Return the [X, Y] coordinate for the center point of the cell that contains the specified text.  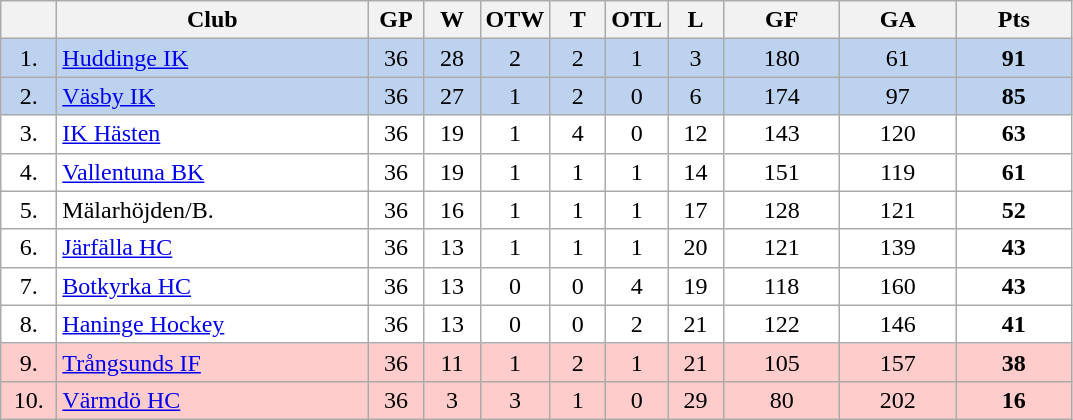
3. [29, 134]
91 [1014, 58]
174 [782, 96]
85 [1014, 96]
5. [29, 210]
63 [1014, 134]
6. [29, 248]
Vallentuna BK [212, 172]
Club [212, 20]
143 [782, 134]
Värmdö HC [212, 400]
IK Hästen [212, 134]
L [696, 20]
6 [696, 96]
4. [29, 172]
139 [898, 248]
Pts [1014, 20]
Trångsunds IF [212, 362]
160 [898, 286]
27 [452, 96]
W [452, 20]
128 [782, 210]
1. [29, 58]
11 [452, 362]
Botkyrka HC [212, 286]
12 [696, 134]
GF [782, 20]
17 [696, 210]
Mälarhöjden/B. [212, 210]
146 [898, 324]
OTW [515, 20]
120 [898, 134]
29 [696, 400]
52 [1014, 210]
10. [29, 400]
105 [782, 362]
8. [29, 324]
2. [29, 96]
119 [898, 172]
28 [452, 58]
38 [1014, 362]
157 [898, 362]
Väsby IK [212, 96]
151 [782, 172]
180 [782, 58]
14 [696, 172]
202 [898, 400]
118 [782, 286]
122 [782, 324]
7. [29, 286]
OTL [637, 20]
GA [898, 20]
41 [1014, 324]
GP [396, 20]
T [578, 20]
Haninge Hockey [212, 324]
9. [29, 362]
97 [898, 96]
Järfälla HC [212, 248]
80 [782, 400]
20 [696, 248]
Huddinge IK [212, 58]
